Scan for the cell matching the given text and deliver its [x, y] coordinate at center. 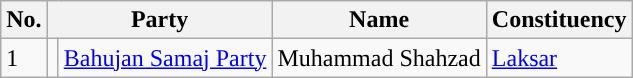
Laksar [559, 58]
Bahujan Samaj Party [165, 58]
Name [379, 20]
Party [160, 20]
1 [24, 58]
No. [24, 20]
Constituency [559, 20]
Muhammad Shahzad [379, 58]
